Capture the cell that displays the provided text and extract its [x, y] central coordinate. 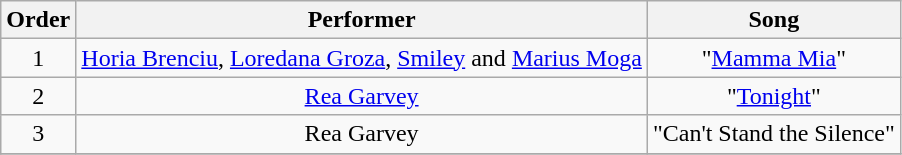
"Mamma Mia" [774, 58]
"Tonight" [774, 96]
2 [38, 96]
Order [38, 20]
Performer [362, 20]
Horia Brenciu, Loredana Groza, Smiley and Marius Moga [362, 58]
"Can't Stand the Silence" [774, 134]
Song [774, 20]
1 [38, 58]
3 [38, 134]
